From the cell containing the given text, extract its center point as (x, y) coordinate. 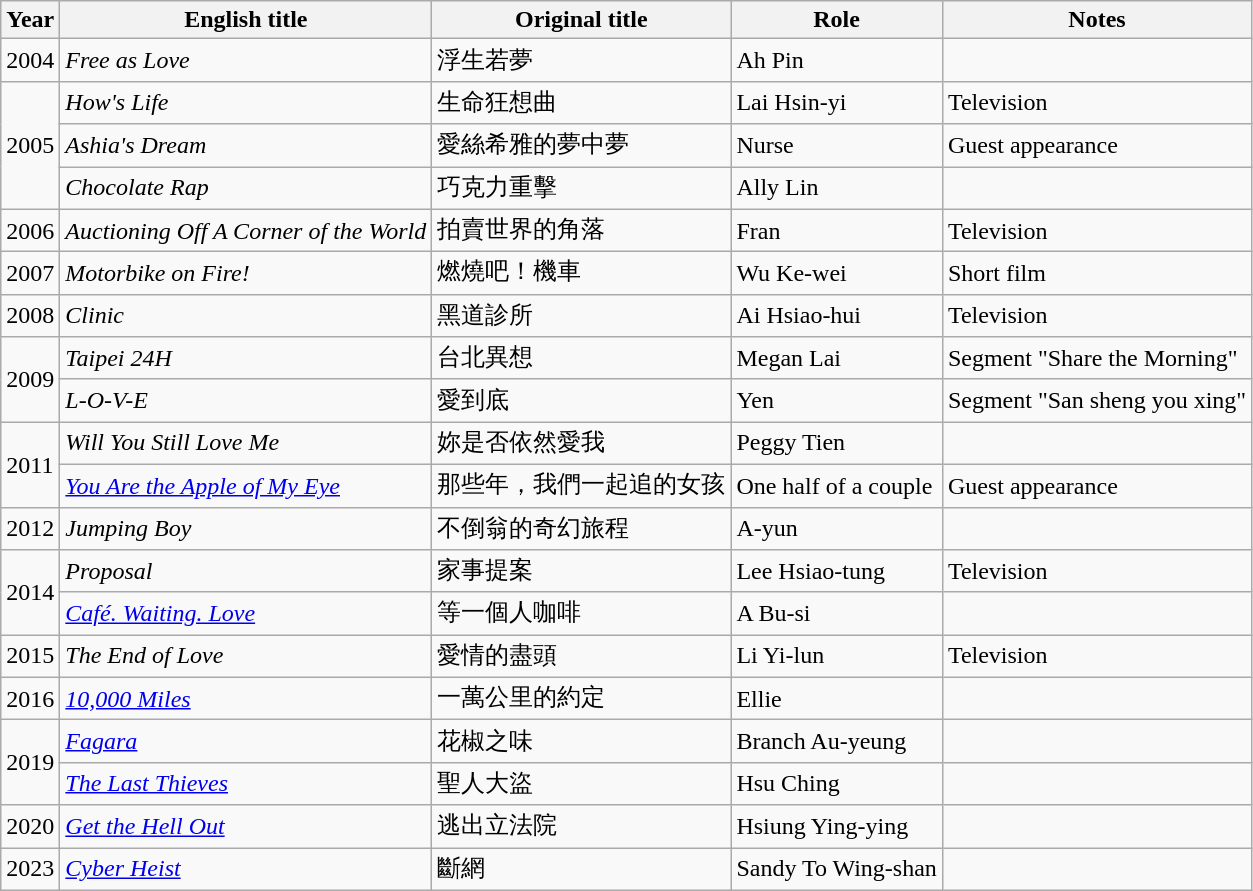
Yen (837, 400)
Sandy To Wing-shan (837, 870)
妳是否依然愛我 (582, 444)
Hsu Ching (837, 784)
愛絲希雅的夢中夢 (582, 146)
燃燒吧！機車 (582, 274)
Ah Pin (837, 60)
You Are the Apple of My Eye (246, 486)
Ai Hsiao-hui (837, 316)
浮生若夢 (582, 60)
Fran (837, 230)
2006 (30, 230)
那些年，我們一起追的女孩 (582, 486)
Nurse (837, 146)
2005 (30, 145)
Year (30, 20)
One half of a couple (837, 486)
Hsiung Ying-ying (837, 826)
2004 (30, 60)
Short film (1096, 274)
English title (246, 20)
Megan Lai (837, 358)
Lai Hsin-yi (837, 102)
Cyber Heist (246, 870)
Will You Still Love Me (246, 444)
2008 (30, 316)
A Bu-si (837, 614)
2015 (30, 656)
Branch Au-yeung (837, 742)
愛情的盡頭 (582, 656)
Taipei 24H (246, 358)
拍賣世界的角落 (582, 230)
Free as Love (246, 60)
L-O-V-E (246, 400)
2009 (30, 380)
2012 (30, 528)
Segment "Share the Morning" (1096, 358)
Peggy Tien (837, 444)
逃出立法院 (582, 826)
Li Yi-lun (837, 656)
斷網 (582, 870)
花椒之味 (582, 742)
Role (837, 20)
Ellie (837, 698)
巧克力重擊 (582, 188)
黑道診所 (582, 316)
Jumping Boy (246, 528)
2016 (30, 698)
2007 (30, 274)
Chocolate Rap (246, 188)
Original title (582, 20)
台北異想 (582, 358)
2014 (30, 592)
10,000 Miles (246, 698)
Café. Waiting. Love (246, 614)
Clinic (246, 316)
The Last Thieves (246, 784)
聖人大盜 (582, 784)
A-yun (837, 528)
Notes (1096, 20)
Wu Ke-wei (837, 274)
Fagara (246, 742)
Auctioning Off A Corner of the World (246, 230)
Segment "San sheng you xing" (1096, 400)
不倒翁的奇幻旅程 (582, 528)
Ally Lin (837, 188)
Lee Hsiao-tung (837, 572)
2019 (30, 762)
Get the Hell Out (246, 826)
2011 (30, 464)
2023 (30, 870)
等一個人咖啡 (582, 614)
愛到底 (582, 400)
一萬公里的約定 (582, 698)
生命狂想曲 (582, 102)
How's Life (246, 102)
The End of Love (246, 656)
Proposal (246, 572)
家事提案 (582, 572)
Ashia's Dream (246, 146)
Motorbike on Fire! (246, 274)
2020 (30, 826)
